For the text-containing cell, return its midpoint in (X, Y) coordinate format. 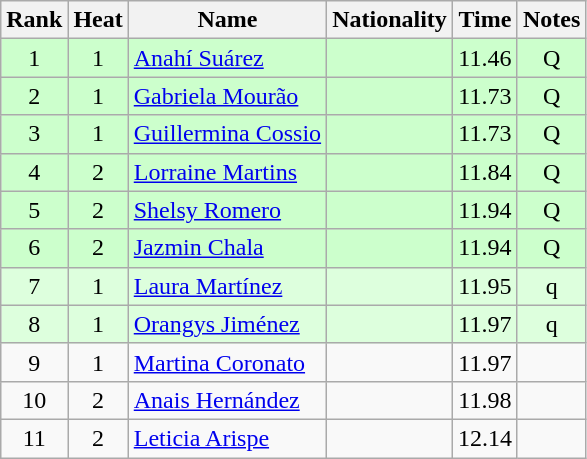
6 (34, 248)
Anais Hernández (227, 400)
Leticia Arispe (227, 438)
11.46 (484, 58)
7 (34, 286)
Name (227, 20)
Lorraine Martins (227, 172)
Martina Coronato (227, 362)
Orangys Jiménez (227, 324)
11 (34, 438)
Time (484, 20)
4 (34, 172)
Jazmin Chala (227, 248)
3 (34, 134)
Heat (98, 20)
5 (34, 210)
8 (34, 324)
11.84 (484, 172)
12.14 (484, 438)
Guillermina Cossio (227, 134)
Gabriela Mourão (227, 96)
Nationality (390, 20)
Rank (34, 20)
Anahí Suárez (227, 58)
9 (34, 362)
10 (34, 400)
11.95 (484, 286)
Shelsy Romero (227, 210)
Laura Martínez (227, 286)
Notes (551, 20)
11.98 (484, 400)
